Determine the [X, Y] coordinate at the center of the cell enclosing the given text.  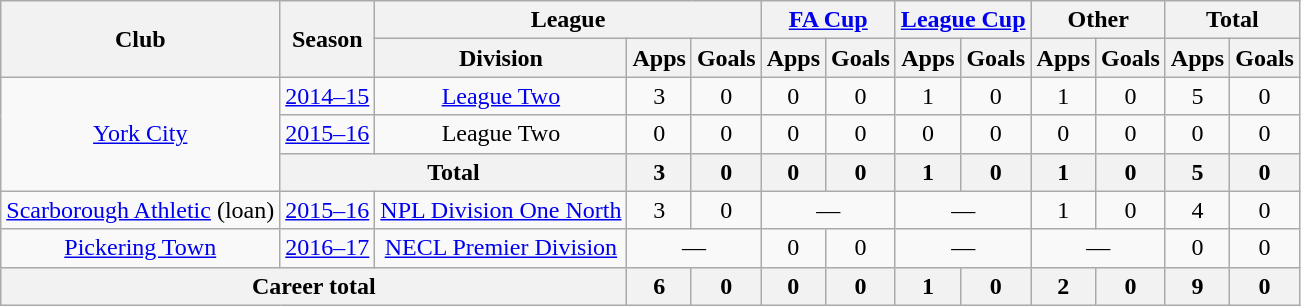
Scarborough Athletic (loan) [140, 210]
9 [1197, 286]
Career total [314, 286]
NECL Premier Division [501, 248]
NPL Division One North [501, 210]
6 [659, 286]
Club [140, 39]
Division [501, 58]
2014–15 [328, 96]
League Cup [963, 20]
League [568, 20]
Pickering Town [140, 248]
2 [1063, 286]
York City [140, 134]
Season [328, 39]
FA Cup [828, 20]
4 [1197, 210]
Other [1098, 20]
2016–17 [328, 248]
